Determine the (x, y) coordinate at the center of the cell enclosing the given text.  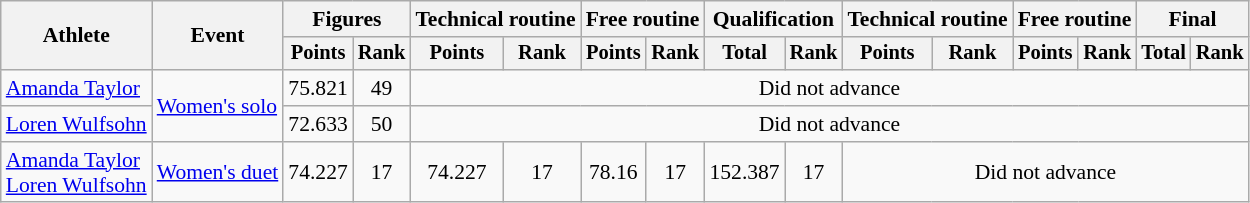
Amanda TaylorLoren Wulfsohn (76, 172)
Women's duet (218, 172)
152.387 (744, 172)
Final (1192, 19)
78.16 (614, 172)
72.633 (318, 124)
50 (382, 124)
Amanda Taylor (76, 88)
Figures (346, 19)
Loren Wulfsohn (76, 124)
49 (382, 88)
Women's solo (218, 106)
75.821 (318, 88)
Event (218, 36)
Athlete (76, 36)
Qualification (773, 19)
